For the text-containing cell, return its midpoint in (x, y) coordinate format. 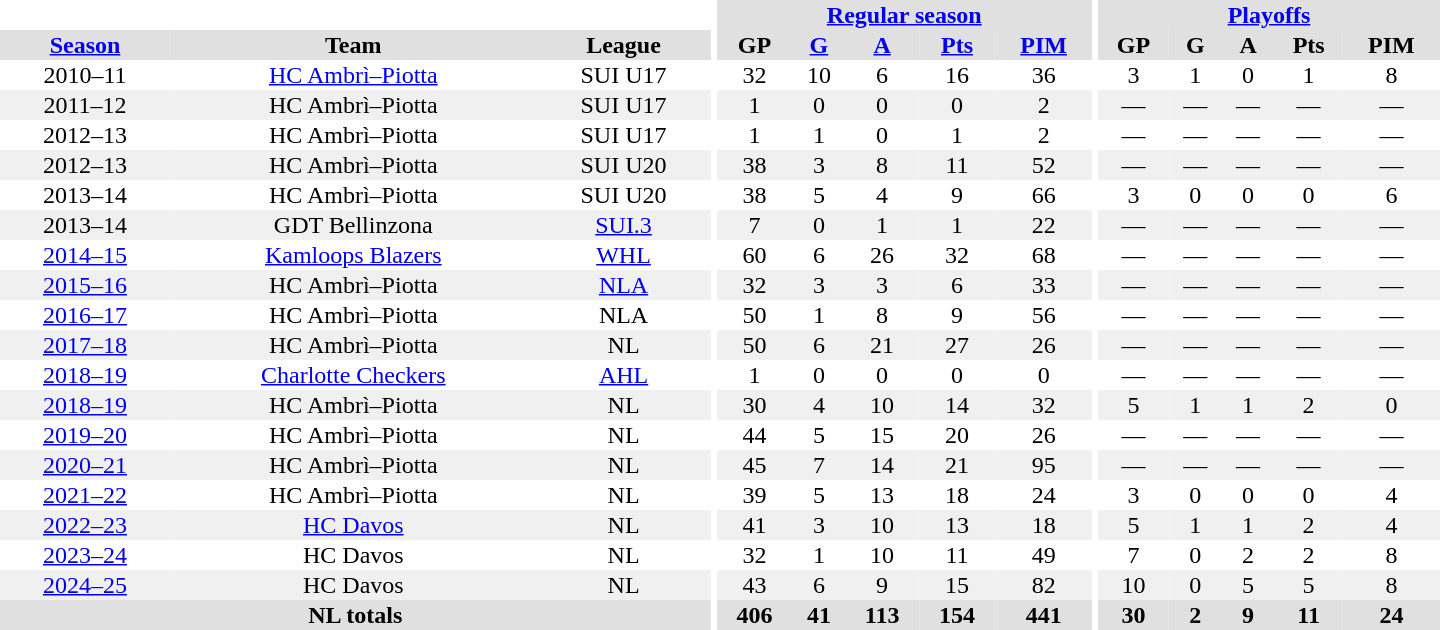
2024–25 (85, 585)
2023–24 (85, 555)
2014–15 (85, 255)
GDT Bellinzona (354, 225)
33 (1044, 285)
44 (754, 435)
154 (957, 615)
AHL (624, 375)
39 (754, 495)
Season (85, 45)
Kamloops Blazers (354, 255)
82 (1044, 585)
Playoffs (1269, 15)
49 (1044, 555)
League (624, 45)
2011–12 (85, 105)
20 (957, 435)
2020–21 (85, 465)
45 (754, 465)
2015–16 (85, 285)
2010–11 (85, 75)
56 (1044, 315)
441 (1044, 615)
Team (354, 45)
2022–23 (85, 525)
406 (754, 615)
113 (882, 615)
43 (754, 585)
WHL (624, 255)
2019–20 (85, 435)
NL totals (356, 615)
Regular season (904, 15)
SUI.3 (624, 225)
95 (1044, 465)
68 (1044, 255)
66 (1044, 195)
22 (1044, 225)
2021–22 (85, 495)
2016–17 (85, 315)
27 (957, 345)
52 (1044, 165)
16 (957, 75)
60 (754, 255)
36 (1044, 75)
Charlotte Checkers (354, 375)
2017–18 (85, 345)
